From the cell containing the given text, extract its center point as [X, Y] coordinate. 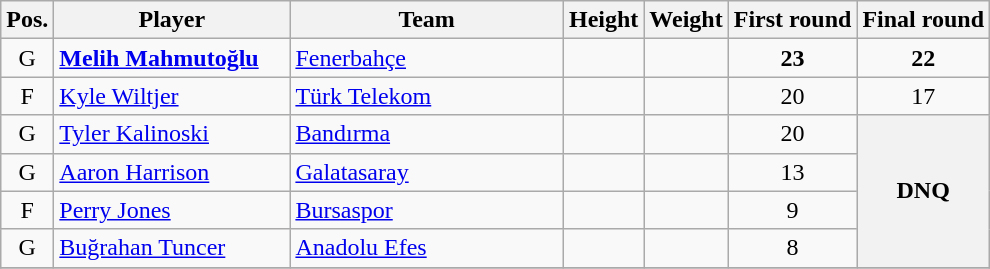
Fenerbahçe [427, 58]
Team [427, 20]
Perry Jones [172, 210]
13 [792, 172]
Aaron Harrison [172, 172]
Bursaspor [427, 210]
22 [924, 58]
17 [924, 96]
8 [792, 248]
Türk Telekom [427, 96]
Tyler Kalinoski [172, 134]
23 [792, 58]
Pos. [28, 20]
Kyle Wiltjer [172, 96]
Melih Mahmutoğlu [172, 58]
Player [172, 20]
Weight [686, 20]
Bandırma [427, 134]
Galatasaray [427, 172]
9 [792, 210]
Height [603, 20]
Final round [924, 20]
DNQ [924, 191]
Buğrahan Tuncer [172, 248]
Anadolu Efes [427, 248]
First round [792, 20]
